Locate the cell with the specified text and output its (X, Y) center coordinate. 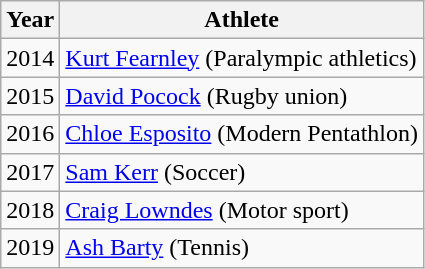
2015 (30, 96)
2018 (30, 210)
Chloe Esposito (Modern Pentathlon) (242, 134)
Athlete (242, 20)
Ash Barty (Tennis) (242, 248)
David Pocock (Rugby union) (242, 96)
2019 (30, 248)
2016 (30, 134)
2014 (30, 58)
2017 (30, 172)
Year (30, 20)
Kurt Fearnley (Paralympic athletics) (242, 58)
Craig Lowndes (Motor sport) (242, 210)
Sam Kerr (Soccer) (242, 172)
